Extract the (x, y) coordinate from the center of the cell holding the provided text.  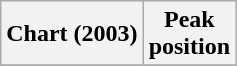
Peakposition (189, 34)
Chart (2003) (72, 34)
